Identify which cell holds the provided text, then report its [X, Y] central coordinate. 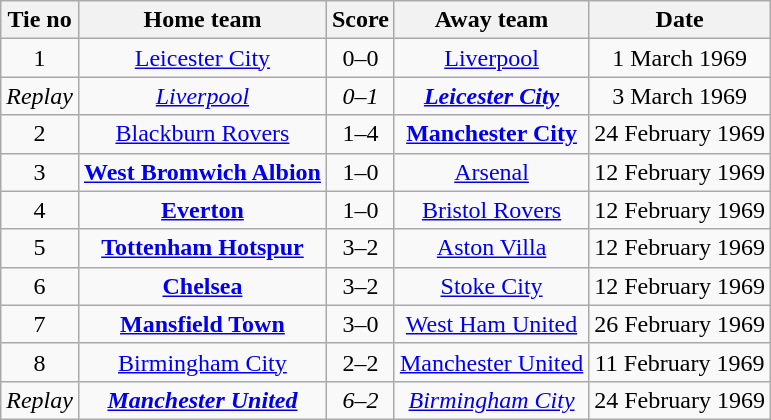
8 [40, 362]
2–2 [360, 362]
4 [40, 210]
26 February 1969 [680, 324]
Aston Villa [491, 248]
2 [40, 134]
1 [40, 58]
Chelsea [202, 286]
Tie no [40, 20]
West Ham United [491, 324]
Bristol Rovers [491, 210]
Everton [202, 210]
6 [40, 286]
11 February 1969 [680, 362]
Mansfield Town [202, 324]
6–2 [360, 400]
Blackburn Rovers [202, 134]
7 [40, 324]
Away team [491, 20]
Stoke City [491, 286]
Date [680, 20]
3–0 [360, 324]
3 March 1969 [680, 96]
Tottenham Hotspur [202, 248]
5 [40, 248]
West Bromwich Albion [202, 172]
0–0 [360, 58]
3 [40, 172]
1 March 1969 [680, 58]
0–1 [360, 96]
Arsenal [491, 172]
Score [360, 20]
Home team [202, 20]
Manchester City [491, 134]
1–4 [360, 134]
